Capture the cell that displays the provided text and extract its (x, y) central coordinate. 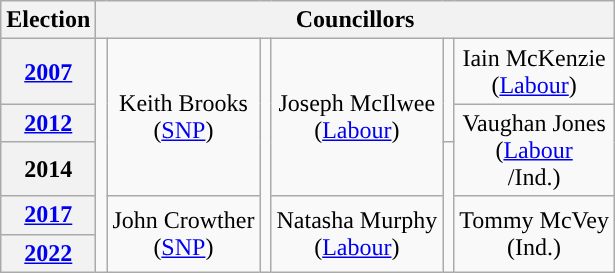
Election (48, 20)
2014 (48, 169)
2017 (48, 215)
Iain McKenzie(Labour) (534, 72)
Councillors (356, 20)
Natasha Murphy(Labour) (357, 234)
2022 (48, 253)
John Crowther(SNP) (184, 234)
2012 (48, 123)
Joseph McIlwee(Labour) (357, 118)
Tommy McVey(Ind.) (534, 234)
2007 (48, 72)
Keith Brooks(SNP) (184, 118)
Vaughan Jones(Labour/Ind.) (534, 150)
